Detect which cell encompasses the target text, then output its [X, Y] center coordinate. 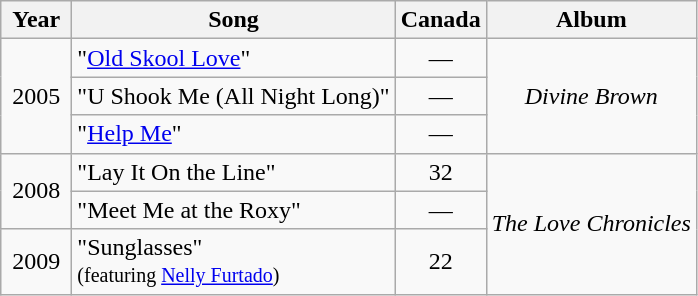
"Help Me" [234, 134]
"Lay It On the Line" [234, 172]
"Meet Me at the Roxy" [234, 210]
Song [234, 20]
Year [36, 20]
22 [440, 262]
Album [591, 20]
"Sunglasses" (featuring Nelly Furtado) [234, 262]
2005 [36, 96]
Divine Brown [591, 96]
Canada [440, 20]
"Old Skool Love" [234, 58]
2009 [36, 262]
The Love Chronicles [591, 224]
2008 [36, 191]
"U Shook Me (All Night Long)" [234, 96]
32 [440, 172]
